Capture the cell that displays the provided text and extract its (X, Y) central coordinate. 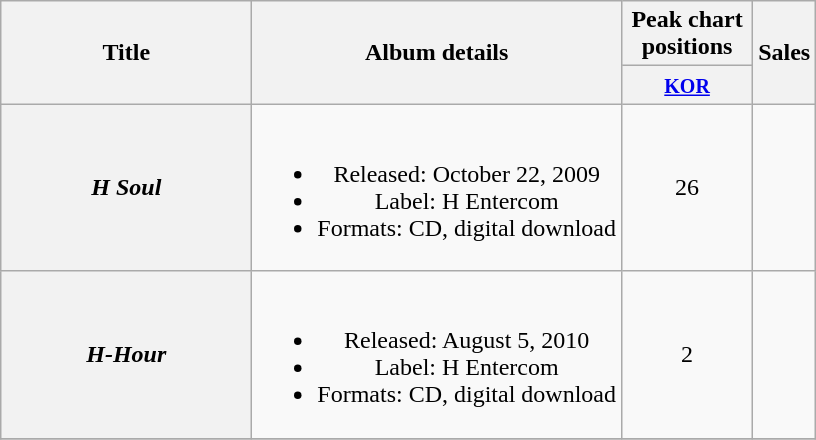
26 (688, 188)
Album details (437, 52)
KOR (688, 85)
Peak chart positions (688, 34)
Title (126, 52)
Released: October 22, 2009Label: H EntercomFormats: CD, digital download (437, 188)
Sales (784, 52)
2 (688, 354)
H Soul (126, 188)
H-Hour (126, 354)
Released: August 5, 2010Label: H EntercomFormats: CD, digital download (437, 354)
